Pinpoint the cell where the given text exists, returning its [X, Y] midpoint coordinate. 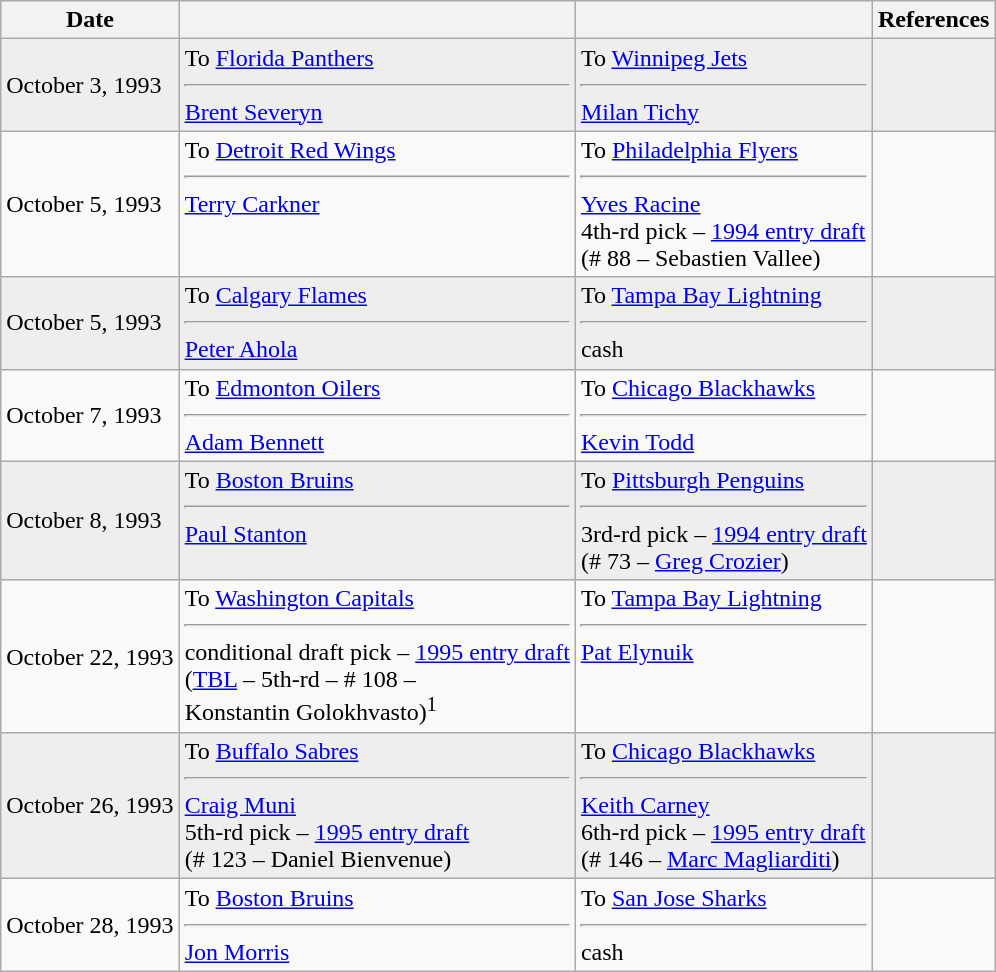
To Buffalo SabresCraig Muni5th-rd pick – 1995 entry draft(# 123 – Daniel Bienvenue) [377, 806]
To Edmonton OilersAdam Bennett [377, 415]
October 26, 1993 [90, 806]
October 28, 1993 [90, 925]
October 7, 1993 [90, 415]
To Chicago BlackhawksKeith Carney6th-rd pick – 1995 entry draft(# 146 – Marc Magliarditi) [724, 806]
References [934, 20]
To San Jose Sharkscash [724, 925]
To Tampa Bay Lightningcash [724, 323]
October 3, 1993 [90, 85]
To Pittsburgh Penguins3rd-rd pick – 1994 entry draft(# 73 – Greg Crozier) [724, 520]
To Winnipeg JetsMilan Tichy [724, 85]
To Calgary FlamesPeter Ahola [377, 323]
October 22, 1993 [90, 656]
To Chicago BlackhawksKevin Todd [724, 415]
October 8, 1993 [90, 520]
To Boston BruinsPaul Stanton [377, 520]
To Philadelphia FlyersYves Racine4th-rd pick – 1994 entry draft(# 88 – Sebastien Vallee) [724, 204]
To Tampa Bay LightningPat Elynuik [724, 656]
To Boston BruinsJon Morris [377, 925]
To Detroit Red WingsTerry Carkner [377, 204]
To Washington Capitalsconditional draft pick – 1995 entry draft(TBL – 5th-rd – # 108 – Konstantin Golokhvasto)1 [377, 656]
Date [90, 20]
To Florida PanthersBrent Severyn [377, 85]
